Extract the [X, Y] coordinate from the center of the cell holding the provided text.  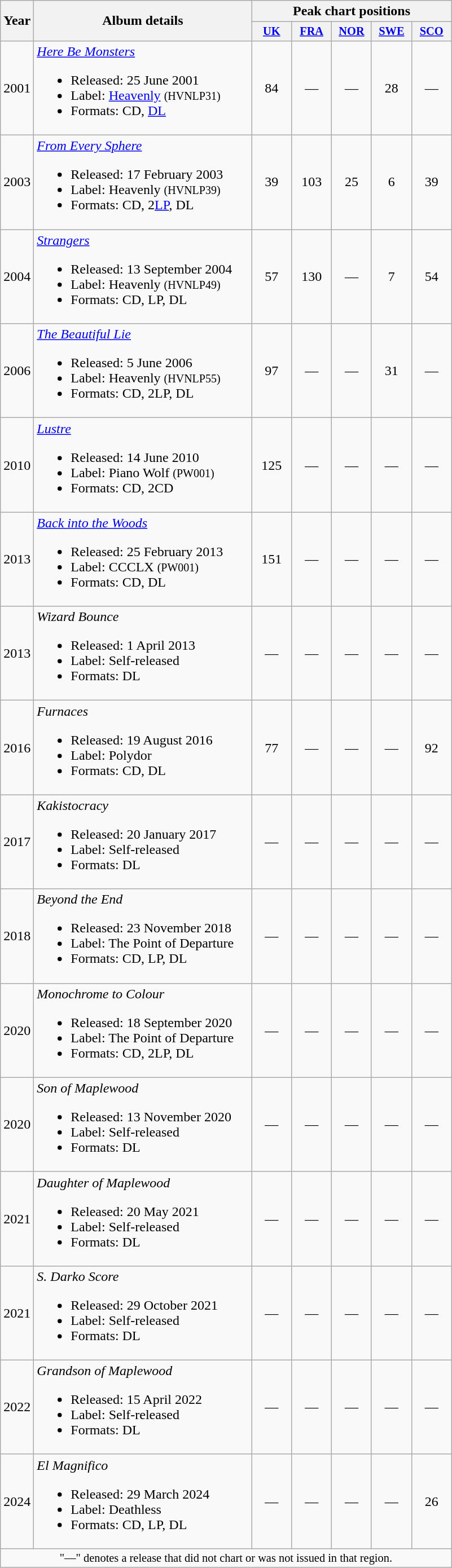
92 [431, 748]
125 [272, 465]
2024 [17, 1501]
Peak chart positions [352, 11]
Back into the WoodsReleased: 25 February 2013Label: CCCLX (PW001)Formats: CD, DL [143, 560]
UK [272, 32]
Wizard BounceReleased: 1 April 2013Label: Self-releasedFormats: DL [143, 653]
Grandson of MaplewoodReleased: 15 April 2022Label: Self-releasedFormats: DL [143, 1407]
25 [352, 183]
2003 [17, 183]
2001 [17, 88]
From Every SphereReleased: 17 February 2003Label: Heavenly (HVNLP39)Formats: CD, 2LP, DL [143, 183]
77 [272, 748]
7 [392, 276]
SWE [392, 32]
57 [272, 276]
Album details [143, 21]
Year [17, 21]
Son of MaplewoodReleased: 13 November 2020Label: Self-releasedFormats: DL [143, 1125]
2006 [17, 371]
2017 [17, 842]
97 [272, 371]
"—" denotes a release that did not chart or was not issued in that region. [226, 1558]
The Beautiful LieReleased: 5 June 2006Label: Heavenly (HVNLP55)Formats: CD, 2LP, DL [143, 371]
2004 [17, 276]
S. Darko ScoreReleased: 29 October 2021Label: Self-releasedFormats: DL [143, 1313]
Monochrome to ColourReleased: 18 September 2020Label: The Point of DepartureFormats: CD, 2LP, DL [143, 1030]
2018 [17, 936]
84 [272, 88]
El MagnificoReleased: 29 March 2024Label: DeathlessFormats: CD, LP, DL [143, 1501]
Here Be MonstersReleased: 25 June 2001Label: Heavenly (HVNLP31)Formats: CD, DL [143, 88]
FRA [311, 32]
31 [392, 371]
103 [311, 183]
54 [431, 276]
130 [311, 276]
LustreReleased: 14 June 2010Label: Piano Wolf (PW001)Formats: CD, 2CD [143, 465]
28 [392, 88]
26 [431, 1501]
2022 [17, 1407]
FurnacesReleased: 19 August 2016Label: PolydorFormats: CD, DL [143, 748]
NOR [352, 32]
SCO [431, 32]
2016 [17, 748]
Beyond the EndReleased: 23 November 2018Label: The Point of DepartureFormats: CD, LP, DL [143, 936]
6 [392, 183]
2010 [17, 465]
151 [272, 560]
Daughter of MaplewoodReleased: 20 May 2021Label: Self-releasedFormats: DL [143, 1218]
StrangersReleased: 13 September 2004Label: Heavenly (HVNLP49)Formats: CD, LP, DL [143, 276]
KakistocracyReleased: 20 January 2017Label: Self-releasedFormats: DL [143, 842]
